Extract the (x, y) coordinate from the center of the cell holding the provided text.  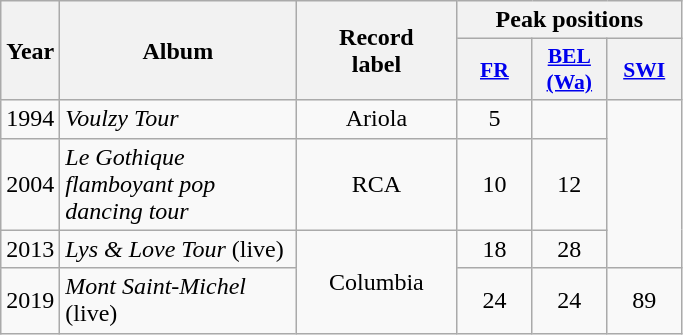
89 (644, 300)
10 (494, 184)
SWI (644, 70)
Album (178, 50)
2019 (30, 300)
Recordlabel (376, 50)
Voulzy Tour (178, 119)
Le Gothique flamboyant pop dancing tour (178, 184)
5 (494, 119)
2013 (30, 249)
12 (570, 184)
28 (570, 249)
Peak positions (570, 20)
Ariola (376, 119)
FR (494, 70)
Columbia (376, 282)
1994 (30, 119)
Lys & Love Tour (live) (178, 249)
18 (494, 249)
Mont Saint-Michel (live) (178, 300)
Year (30, 50)
BEL (Wa) (570, 70)
RCA (376, 184)
2004 (30, 184)
